For the text-containing cell, return its midpoint in [x, y] coordinate format. 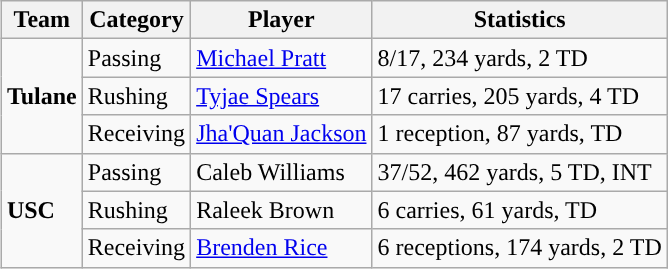
17 carries, 205 yards, 4 TD [520, 96]
37/52, 462 yards, 5 TD, INT [520, 172]
Player [282, 20]
8/17, 234 yards, 2 TD [520, 58]
6 receptions, 174 yards, 2 TD [520, 248]
Jha'Quan Jackson [282, 134]
1 reception, 87 yards, TD [520, 134]
Category [136, 20]
Michael Pratt [282, 58]
USC [42, 210]
Caleb Williams [282, 172]
6 carries, 61 yards, TD [520, 210]
Team [42, 20]
Tulane [42, 96]
Statistics [520, 20]
Brenden Rice [282, 248]
Raleek Brown [282, 210]
Tyjae Spears [282, 96]
